From the cell containing the given text, extract its center point as [x, y] coordinate. 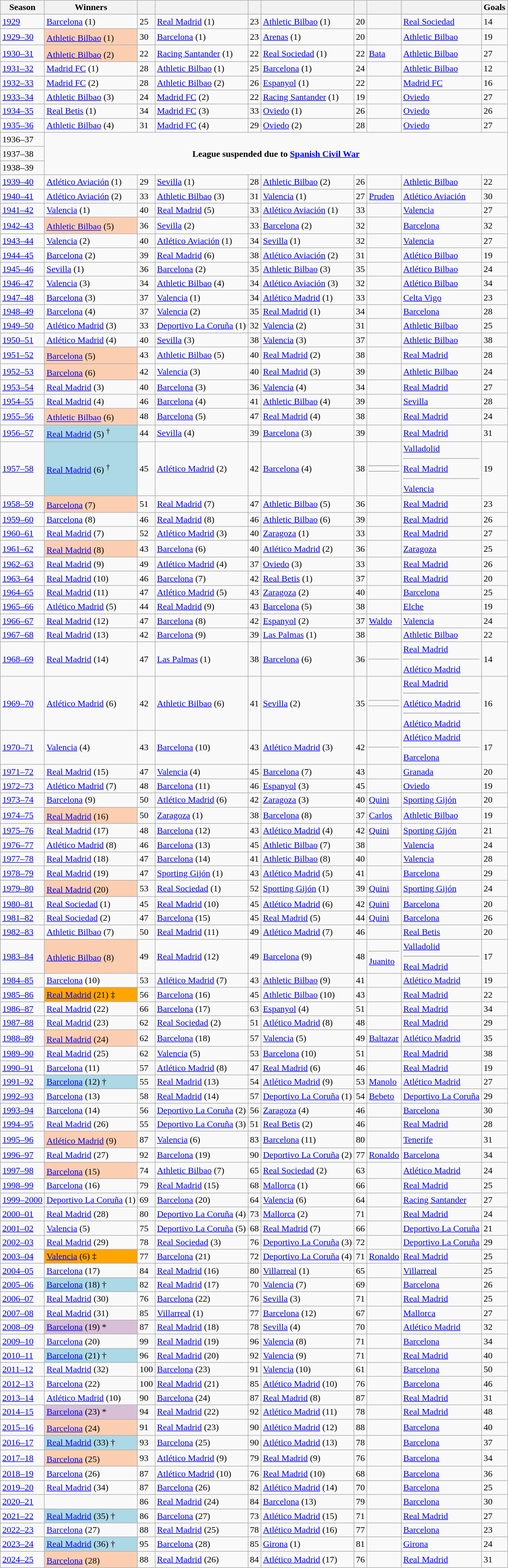
2013–14 [22, 1398]
1973–74 [22, 800]
1974–75 [22, 815]
Real Madrid (35) † [91, 1516]
Barcelona (21) † [91, 1355]
Winners [91, 7]
Tenerife [441, 1140]
1983–84 [22, 956]
Barcelona (18) † [91, 1285]
2000–01 [22, 1214]
Girona (1) [307, 1544]
2004–05 [22, 1270]
Madrid FC (1) [91, 69]
2024–25 [22, 1560]
1999–2000 [22, 1200]
75 [146, 1228]
2005–06 [22, 1285]
Mallorca (1) [307, 1186]
Real MadridAtlético MadridAtlético Madrid [441, 703]
1929 [22, 22]
Athletic Bilbao (10) [307, 995]
Real Madrid (28) [91, 1214]
1979–80 [22, 889]
Barcelona (23) [201, 1370]
Granada [441, 772]
Madrid FC [441, 83]
1933–34 [22, 97]
1948–49 [22, 312]
1965–66 [22, 607]
Sevilla [441, 401]
1980–81 [22, 904]
Atlético Madrid (15) [307, 1516]
1955–56 [22, 417]
2019–20 [22, 1487]
1971–72 [22, 772]
1931–32 [22, 69]
2012–13 [22, 1384]
Atlético MadridBarcelona [441, 748]
Real Madrid (34) [91, 1487]
1950–51 [22, 340]
ValladolidReal Madrid [441, 956]
83 [255, 1140]
2016–17 [22, 1443]
Manolo [384, 1082]
Real Madrid (21) ‡ [91, 995]
Espanyol (1) [307, 83]
Valencia (10) [307, 1370]
1961–62 [22, 549]
2006–07 [22, 1299]
Bebeto [384, 1096]
2015–16 [22, 1428]
1941–42 [22, 210]
2018–19 [22, 1473]
2003–04 [22, 1256]
Madrid FC (3) [201, 111]
1956–57 [22, 433]
Villarreal [441, 1270]
1991–92 [22, 1082]
2014–15 [22, 1412]
1964–65 [22, 592]
61 [360, 1370]
Zaragoza (3) [307, 800]
Real Sociedad [441, 22]
1985–86 [22, 995]
1997–98 [22, 1170]
Juanito [384, 956]
1992–93 [22, 1096]
Oviedo (3) [307, 564]
Atlético Aviación (3) [307, 283]
League suspended due to Spanish Civil War [276, 153]
Bata [384, 54]
1972–73 [22, 786]
Real Madrid (29) [91, 1242]
1929–30 [22, 37]
1935–36 [22, 125]
2002–03 [22, 1242]
1982–83 [22, 932]
Valencia (6) ‡ [91, 1256]
ValladolidReal MadridValencia [441, 469]
Elche [441, 607]
Zaragoza (2) [307, 592]
74 [146, 1170]
Arenas (1) [307, 37]
Girona [441, 1544]
Racing Santander [441, 1200]
1981–82 [22, 918]
58 [146, 1096]
1932–33 [22, 83]
1976–77 [22, 845]
2011–12 [22, 1370]
1984–85 [22, 981]
Atlético Madrid (1) [307, 297]
95 [146, 1544]
1930–31 [22, 54]
2017–18 [22, 1458]
1995–96 [22, 1140]
2020–21 [22, 1501]
94 [146, 1412]
2001–02 [22, 1228]
1937–38 [22, 153]
2007–08 [22, 1313]
1945–46 [22, 269]
Barcelona (18) [201, 1038]
Atlético Madrid (11) [307, 1412]
Real Betis (2) [307, 1124]
1954–55 [22, 401]
Mallorca [441, 1313]
Pruden [384, 196]
Atlético Aviación [441, 196]
Espanyol (4) [307, 1009]
1947–48 [22, 297]
2022–23 [22, 1530]
1946–47 [22, 283]
Atlético Madrid (12) [307, 1428]
1938–39 [22, 168]
Real Madrid (33) † [91, 1443]
Waldo [384, 621]
Barcelona (23) * [91, 1412]
1968–69 [22, 659]
Zaragoza [441, 549]
Valencia (9) [307, 1355]
1989–90 [22, 1054]
Real Sociedad (3) [201, 1242]
1990–91 [22, 1068]
1987–88 [22, 1023]
Baltazar [384, 1038]
Real MadridAtlético Madrid [441, 659]
1975–76 [22, 831]
Goals [495, 7]
Oviedo (1) [307, 111]
1958–59 [22, 504]
1994–95 [22, 1124]
1943–44 [22, 241]
1993–94 [22, 1110]
Real Madrid (30) [91, 1299]
1934–35 [22, 111]
1998–99 [22, 1186]
Barcelona (19) * [91, 1327]
Season [22, 7]
1949–50 [22, 326]
Carlos [384, 815]
Real Madrid (31) [91, 1313]
2010–11 [22, 1355]
12 [495, 69]
Celta Vigo [441, 297]
Real Madrid (27) [91, 1155]
1978–79 [22, 873]
1952–53 [22, 372]
1942–43 [22, 226]
1960–61 [22, 534]
Barcelona (12) † [91, 1082]
Real Madrid (6) † [91, 469]
1951–52 [22, 355]
1970–71 [22, 748]
Barcelona (19) [201, 1155]
Valencia (7) [307, 1285]
2021–22 [22, 1516]
Atlético Madrid (14) [307, 1487]
1940–41 [22, 196]
1957–58 [22, 469]
1967–68 [22, 635]
Atlético Madrid (17) [307, 1560]
Deportivo La Coruña (5) [201, 1228]
1977–78 [22, 859]
1939–40 [22, 182]
Valencia (8) [307, 1341]
99 [146, 1341]
Real Madrid (21) [201, 1384]
Zaragoza (4) [307, 1110]
1996–97 [22, 1155]
Atlético Madrid (13) [307, 1443]
Barcelona (21) [201, 1256]
Real Madrid (5) † [91, 433]
Athletic Bilbao (9) [307, 981]
Real Madrid (36) † [91, 1544]
Espanyol (2) [307, 621]
Madrid FC (4) [201, 125]
81 [360, 1544]
Mallorca (2) [307, 1214]
Real Madrid (32) [91, 1370]
2009–10 [22, 1341]
Real Betis [441, 932]
1959–60 [22, 519]
Oviedo (2) [307, 125]
1966–67 [22, 621]
1969–70 [22, 703]
Real Madrid (2) [307, 355]
2008–09 [22, 1327]
Espanyol (3) [307, 786]
1944–45 [22, 255]
1986–87 [22, 1009]
1988–89 [22, 1038]
1936–37 [22, 139]
1962–63 [22, 564]
2023–24 [22, 1544]
1963–64 [22, 578]
Atlético Madrid (16) [307, 1530]
1953–54 [22, 387]
67 [360, 1313]
